Return [X, Y] of the center of cell containing provided text 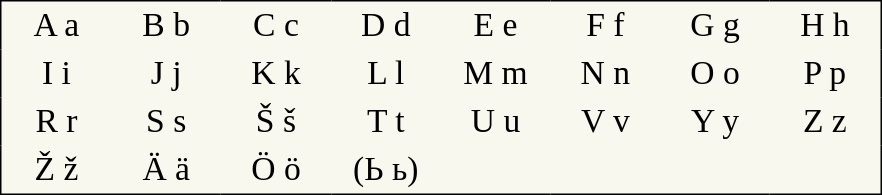
Ö ö [276, 170]
K k [276, 74]
(Ь ь) [386, 170]
E e [496, 26]
A a [56, 26]
F f [605, 26]
Ä ä [166, 170]
D d [386, 26]
H h [826, 26]
G g [715, 26]
Y y [715, 122]
I i [56, 74]
Š š [276, 122]
M m [496, 74]
J j [166, 74]
U u [496, 122]
N n [605, 74]
T t [386, 122]
O o [715, 74]
V v [605, 122]
L l [386, 74]
C c [276, 26]
Ž ž [56, 170]
S s [166, 122]
P p [826, 74]
Z z [826, 122]
B b [166, 26]
R r [56, 122]
